Return [X, Y] of the center of cell containing provided text 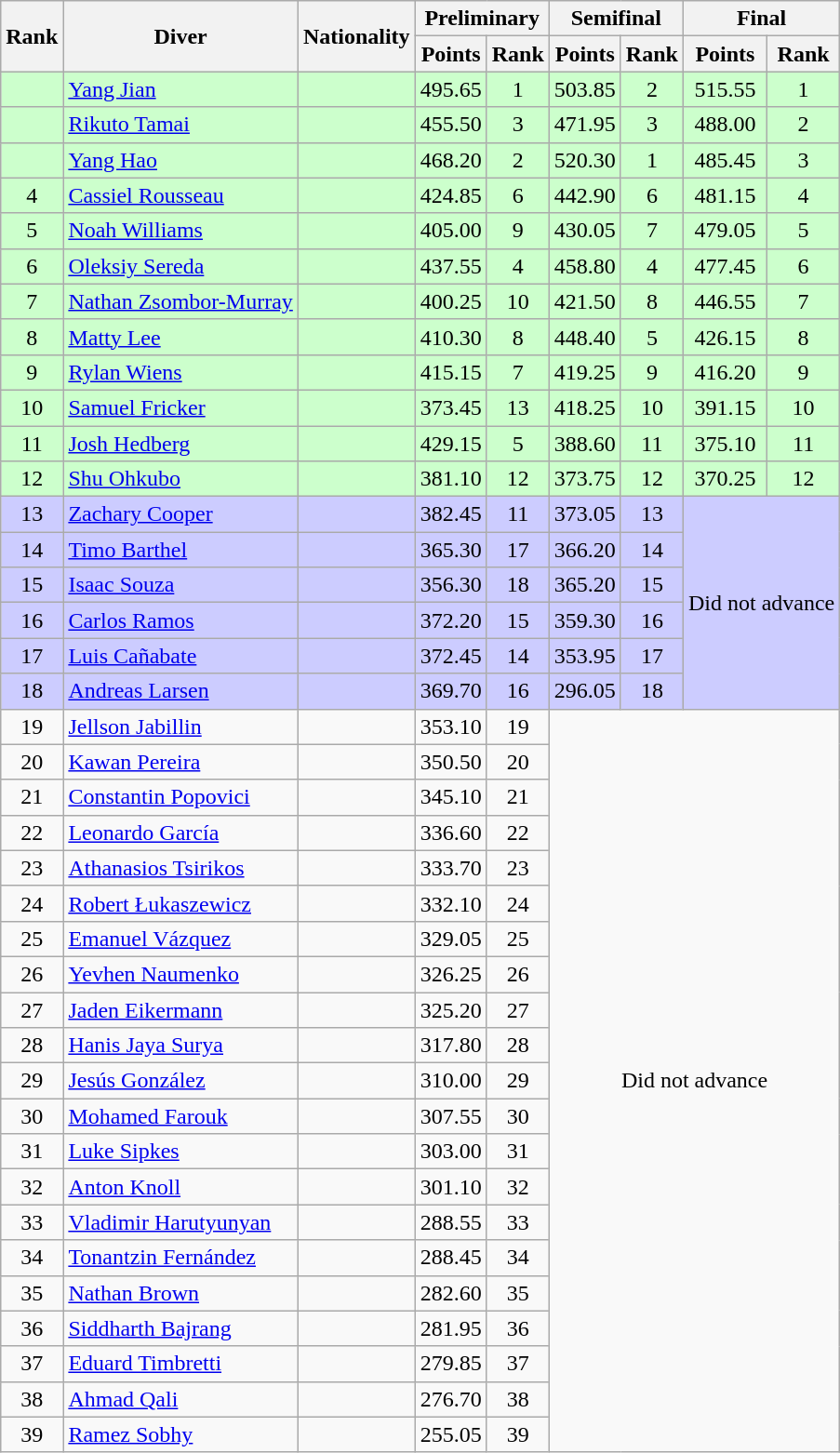
303.00 [450, 1152]
Yang Jian [180, 89]
372.20 [450, 620]
Diver [180, 36]
Semifinal [616, 19]
442.90 [584, 195]
426.15 [725, 337]
359.30 [584, 620]
448.40 [584, 337]
458.80 [584, 266]
255.05 [450, 1434]
310.00 [450, 1081]
381.10 [450, 479]
455.50 [450, 125]
279.85 [450, 1364]
391.15 [725, 407]
421.50 [584, 301]
485.45 [725, 160]
Zachary Cooper [180, 514]
Nathan Zsombor-Murray [180, 301]
353.10 [450, 726]
Constantin Popovici [180, 797]
288.45 [450, 1258]
495.65 [450, 89]
Siddharth Bajrang [180, 1328]
Jellson Jabillin [180, 726]
481.15 [725, 195]
Preliminary [482, 19]
Rylan Wiens [180, 372]
366.20 [584, 550]
Carlos Ramos [180, 620]
424.85 [450, 195]
Tonantzin Fernández [180, 1258]
Isaac Souza [180, 585]
477.45 [725, 266]
479.05 [725, 231]
Luke Sipkes [180, 1152]
Josh Hedberg [180, 444]
415.15 [450, 372]
Hanis Jaya Surya [180, 1046]
369.70 [450, 691]
471.95 [584, 125]
488.00 [725, 125]
Noah Williams [180, 231]
520.30 [584, 160]
Timo Barthel [180, 550]
Samuel Fricker [180, 407]
Shu Ohkubo [180, 479]
307.55 [450, 1116]
Andreas Larsen [180, 691]
Nationality [356, 36]
326.25 [450, 974]
400.25 [450, 301]
446.55 [725, 301]
372.45 [450, 656]
317.80 [450, 1046]
Luis Cañabate [180, 656]
276.70 [450, 1399]
288.55 [450, 1222]
365.20 [584, 585]
Jaden Eikermann [180, 1009]
365.30 [450, 550]
Oleksiy Sereda [180, 266]
345.10 [450, 797]
375.10 [725, 444]
336.60 [450, 833]
301.10 [450, 1187]
416.20 [725, 372]
437.55 [450, 266]
419.25 [584, 372]
333.70 [450, 868]
503.85 [584, 89]
350.50 [450, 762]
388.60 [584, 444]
Athanasios Tsirikos [180, 868]
Robert Łukaszewicz [180, 903]
Mohamed Farouk [180, 1116]
430.05 [584, 231]
373.75 [584, 479]
Eduard Timbretti [180, 1364]
Leonardo García [180, 833]
329.05 [450, 939]
Nathan Brown [180, 1293]
373.45 [450, 407]
325.20 [450, 1009]
373.05 [584, 514]
370.25 [725, 479]
Rikuto Tamai [180, 125]
Final [761, 19]
410.30 [450, 337]
Yevhen Naumenko [180, 974]
Anton Knoll [180, 1187]
382.45 [450, 514]
Emanuel Vázquez [180, 939]
Vladimir Harutyunyan [180, 1222]
Ahmad Qali [180, 1399]
356.30 [450, 585]
332.10 [450, 903]
418.25 [584, 407]
Cassiel Rousseau [180, 195]
468.20 [450, 160]
429.15 [450, 444]
Kawan Pereira [180, 762]
Jesús González [180, 1081]
296.05 [584, 691]
Ramez Sobhy [180, 1434]
Yang Hao [180, 160]
Matty Lee [180, 337]
515.55 [725, 89]
281.95 [450, 1328]
353.95 [584, 656]
282.60 [450, 1293]
405.00 [450, 231]
